For the text-containing cell, return its midpoint in (x, y) coordinate format. 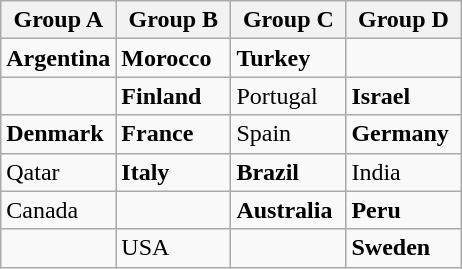
Morocco (174, 58)
Qatar (58, 172)
Brazil (288, 172)
Canada (58, 210)
Group C (288, 20)
Israel (404, 96)
Germany (404, 134)
Italy (174, 172)
Group D (404, 20)
Group A (58, 20)
Group B (174, 20)
France (174, 134)
Denmark (58, 134)
Peru (404, 210)
Finland (174, 96)
Spain (288, 134)
Australia (288, 210)
Turkey (288, 58)
Portugal (288, 96)
Argentina (58, 58)
USA (174, 248)
India (404, 172)
Sweden (404, 248)
